Determine the [x, y] coordinate at the center of the cell enclosing the given text.  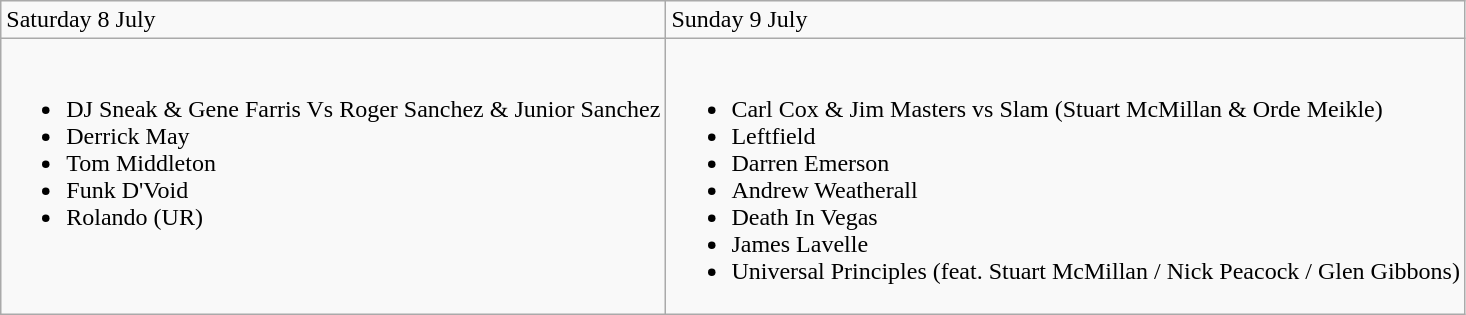
Sunday 9 July [1066, 20]
Saturday 8 July [334, 20]
DJ Sneak & Gene Farris Vs Roger Sanchez & Junior SanchezDerrick MayTom MiddletonFunk D'VoidRolando (UR) [334, 176]
